Detect which cell encompasses the target text, then output its (x, y) center coordinate. 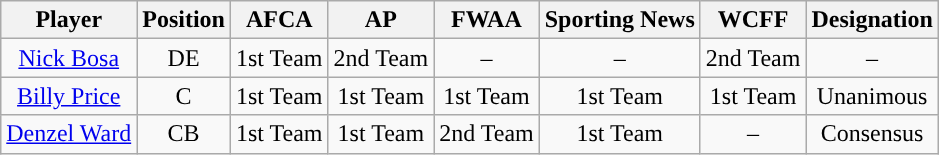
WCFF (753, 20)
Nick Bosa (69, 58)
Billy Price (69, 96)
Designation (872, 20)
Denzel Ward (69, 134)
Position (184, 20)
FWAA (487, 20)
CB (184, 134)
C (184, 96)
Unanimous (872, 96)
Consensus (872, 134)
Sporting News (620, 20)
Player (69, 20)
DE (184, 58)
AFCA (279, 20)
AP (381, 20)
